From the cell containing the given text, extract its center point as [x, y] coordinate. 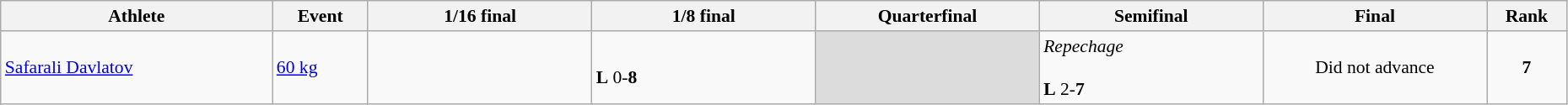
Athlete [137, 16]
Quarterfinal [928, 16]
7 [1527, 67]
RepechageL 2-7 [1150, 67]
1/8 final [703, 16]
Semifinal [1150, 16]
Event [321, 16]
1/16 final [479, 16]
Final [1375, 16]
L 0-8 [703, 67]
60 kg [321, 67]
Rank [1527, 16]
Did not advance [1375, 67]
Safarali Davlatov [137, 67]
